For the text-containing cell, return its midpoint in (X, Y) coordinate format. 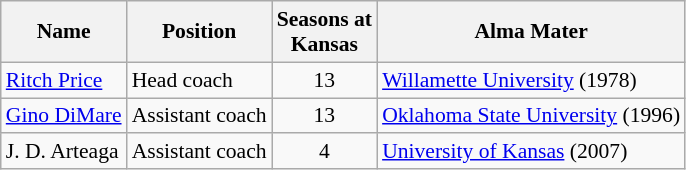
4 (324, 152)
University of Kansas (2007) (531, 152)
Head coach (200, 80)
Ritch Price (64, 80)
Oklahoma State University (1996) (531, 116)
Alma Mater (531, 32)
Position (200, 32)
J. D. Arteaga (64, 152)
Willamette University (1978) (531, 80)
Gino DiMare (64, 116)
Seasons atKansas (324, 32)
Name (64, 32)
